For the text-containing cell, return its midpoint in (X, Y) coordinate format. 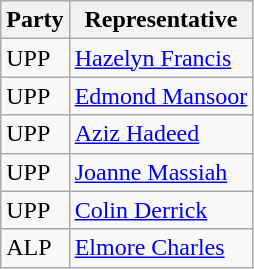
Edmond Mansoor (161, 96)
Colin Derrick (161, 210)
Elmore Charles (161, 248)
Representative (161, 20)
Joanne Massiah (161, 172)
Aziz Hadeed (161, 134)
Party (35, 20)
Hazelyn Francis (161, 58)
ALP (35, 248)
